Return [X, Y] of the center of cell containing provided text 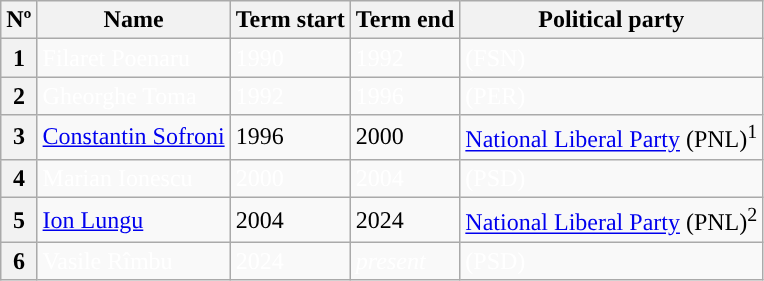
National Liberal Party (PNL)1 [612, 138]
5 [19, 220]
Term start [290, 20]
Constantin Sofroni [134, 138]
Nº [19, 20]
Marian Ionescu [134, 178]
Ion Lungu [134, 220]
Name [134, 20]
4 [19, 178]
Vasile Rîmbu [134, 261]
6 [19, 261]
Filaret Poenaru [134, 58]
National Liberal Party (PNL)2 [612, 220]
present [405, 261]
Political party [612, 20]
1 [19, 58]
1990 [290, 58]
(FSN) [612, 58]
(PER) [612, 96]
2 [19, 96]
Term end [405, 20]
Gheorghe Toma [134, 96]
3 [19, 138]
